Search for the cell housing the specified text and yield its (X, Y) center coordinate. 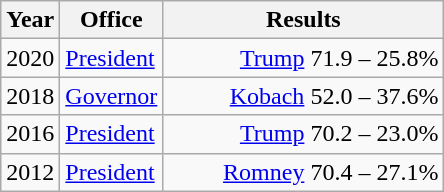
Governor (112, 96)
2018 (30, 96)
Office (112, 20)
Romney 70.4 – 27.1% (304, 172)
2012 (30, 172)
Trump 71.9 – 25.8% (304, 58)
Results (304, 20)
Year (30, 20)
2016 (30, 134)
Kobach 52.0 – 37.6% (304, 96)
Trump 70.2 – 23.0% (304, 134)
2020 (30, 58)
